Find where the given text appears and provide that cell's center as (x, y) coordinate. 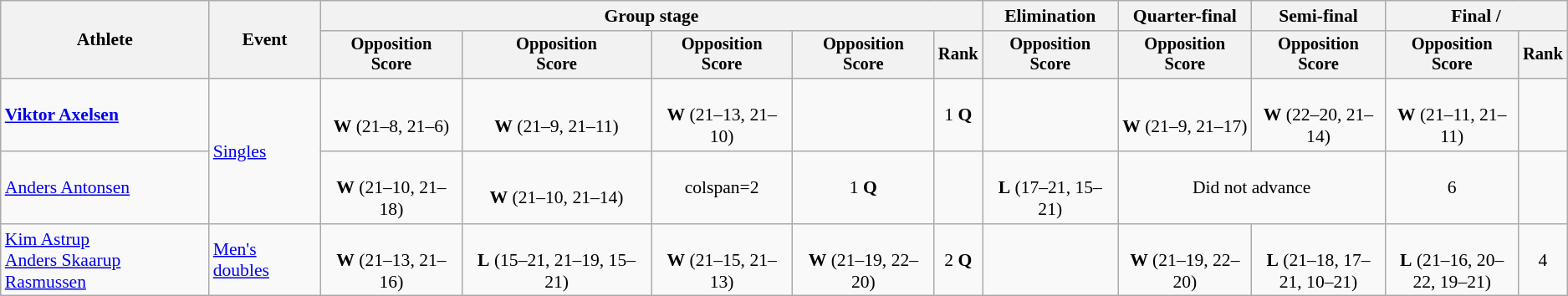
Event (265, 40)
L (17–21, 15–21) (1050, 187)
Semi-final (1319, 16)
Athlete (105, 40)
W (21–8, 21–6) (391, 115)
Final / (1475, 16)
W (21–10, 21–18) (391, 187)
W (21–9, 21–11) (557, 115)
Group stage (651, 16)
W (21–9, 21–17) (1185, 115)
6 (1452, 187)
W (21–11, 21–11) (1452, 115)
W (22–20, 21–14) (1319, 115)
colspan=2 (721, 187)
W (21–10, 21–14) (557, 187)
Viktor Axelsen (105, 115)
Anders Antonsen (105, 187)
Singles (265, 151)
Did not advance (1251, 187)
Elimination (1050, 16)
W (21–13, 21–10) (721, 115)
Quarter-final (1185, 16)
